Return the [X, Y] coordinate for the center point of the cell that contains the specified text.  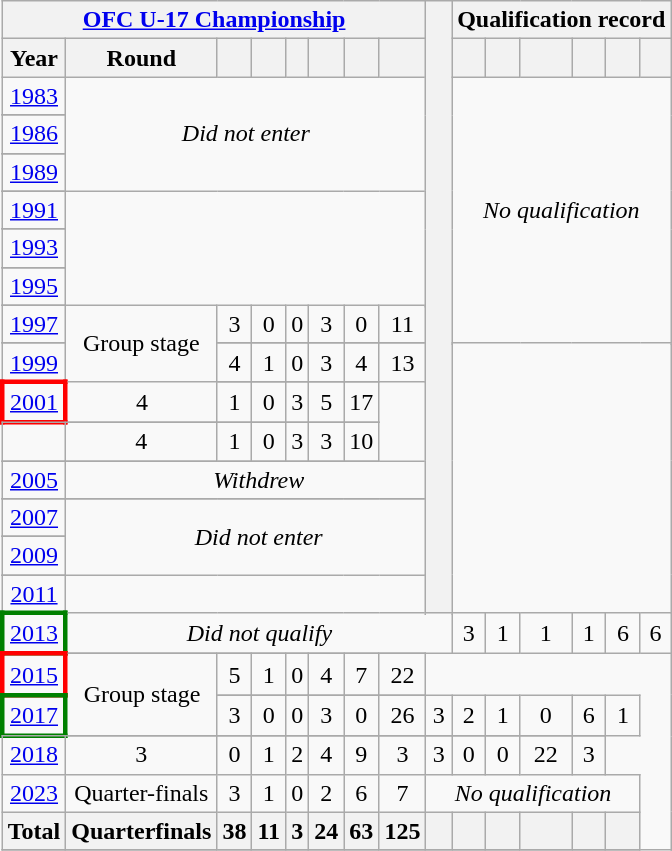
10 [362, 441]
2011 [34, 594]
2018 [34, 755]
Year [34, 58]
17 [362, 402]
OFC U-17 Championship [214, 20]
Quarter-finals [142, 793]
1989 [34, 172]
1995 [34, 286]
Round [142, 58]
Qualification record [562, 20]
26 [402, 716]
2023 [34, 793]
38 [234, 831]
2013 [34, 634]
1993 [34, 248]
2015 [34, 674]
63 [362, 831]
1983 [34, 96]
13 [402, 362]
Did not qualify [259, 634]
2017 [34, 716]
1999 [34, 362]
Withdrew [259, 479]
2001 [34, 402]
125 [402, 831]
2007 [34, 518]
Quarterfinals [142, 831]
9 [362, 755]
2009 [34, 556]
2005 [34, 479]
1991 [34, 210]
1997 [34, 324]
24 [326, 831]
1986 [34, 134]
Total [34, 831]
